Detect which cell encompasses the target text, then output its (X, Y) center coordinate. 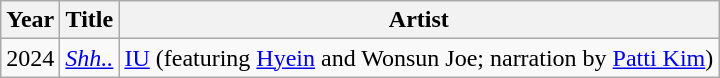
Artist (419, 20)
Title (90, 20)
2024 (30, 58)
IU (featuring Hyein and Wonsun Joe; narration by Patti Kim) (419, 58)
Shh.. (90, 58)
Year (30, 20)
